Find where the given text appears and provide that cell's center as [X, Y] coordinate. 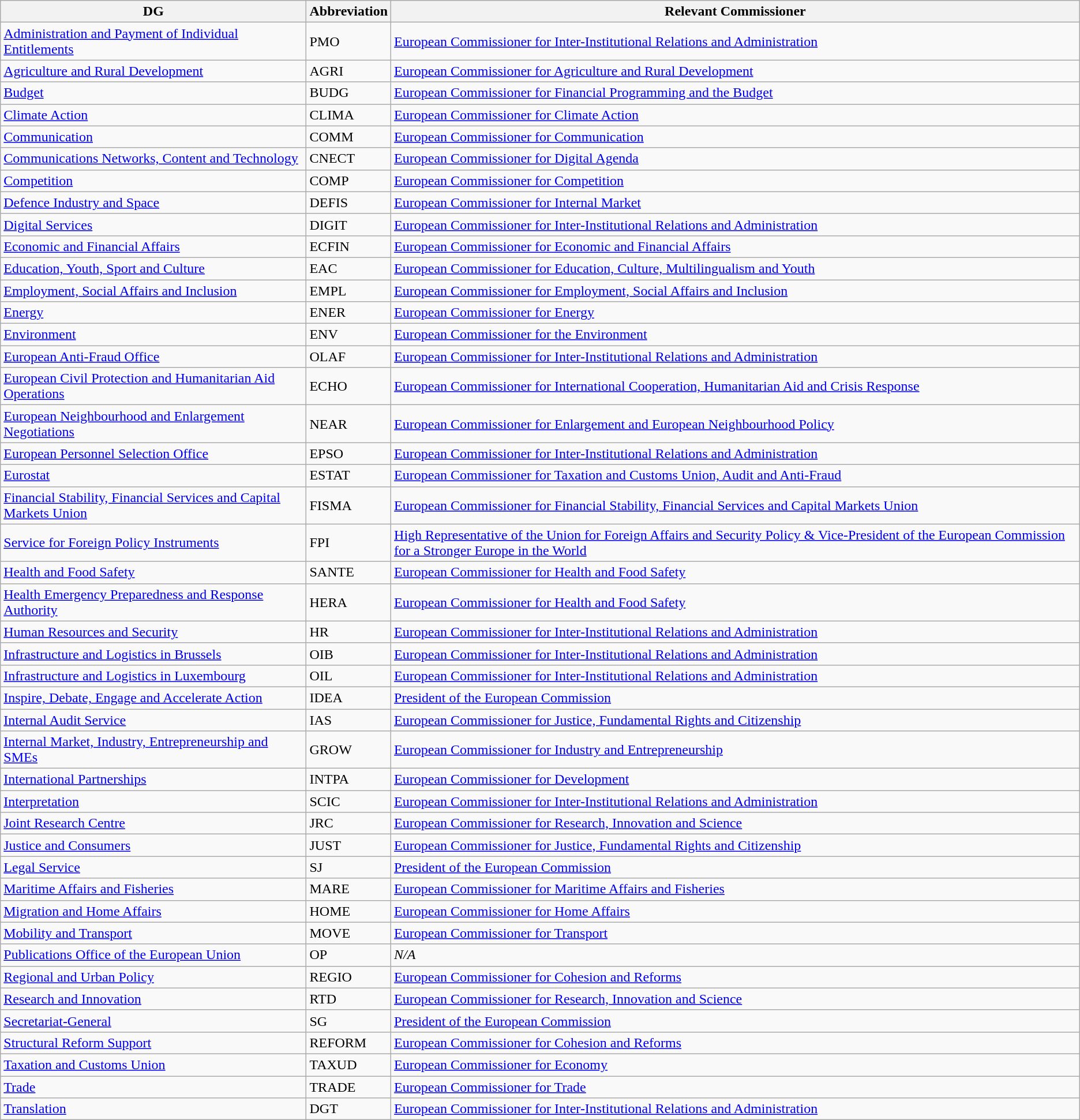
Climate Action [153, 115]
CLIMA [348, 115]
COMM [348, 137]
Agriculture and Rural Development [153, 71]
Health and Food Safety [153, 572]
European Commissioner for Economic and Financial Affairs [736, 246]
Infrastructure and Logistics in Brussels [153, 654]
European Commissioner for Financial Stability, Financial Services and Capital Markets Union [736, 505]
Interpretation [153, 801]
Competition [153, 181]
Joint Research Centre [153, 823]
JRC [348, 823]
European Commissioner for Internal Market [736, 203]
Publications Office of the European Union [153, 955]
OIL [348, 676]
TAXUD [348, 1065]
IDEA [348, 698]
ESTAT [348, 475]
European Neighbourhood and Enlargement Negotiations [153, 424]
Migration and Home Affairs [153, 911]
Digital Services [153, 224]
REGIO [348, 977]
European Commissioner for Transport [736, 933]
Abbreviation [348, 12]
INTPA [348, 780]
Secretariat-General [153, 1021]
European Commissioner for Climate Action [736, 115]
European Civil Protection and Humanitarian Aid Operations [153, 387]
Research and Innovation [153, 999]
SJ [348, 867]
TRADE [348, 1087]
European Commissioner for Digital Agenda [736, 159]
Taxation and Customs Union [153, 1065]
European Commissioner for Communication [736, 137]
FISMA [348, 505]
Relevant Commissioner [736, 12]
Economic and Financial Affairs [153, 246]
MARE [348, 889]
Regional and Urban Policy [153, 977]
BUDG [348, 93]
Structural Reform Support [153, 1043]
Inspire, Debate, Engage and Accelerate Action [153, 698]
Communications Networks, Content and Technology [153, 159]
Employment, Social Affairs and Inclusion [153, 290]
European Anti-Fraud Office [153, 357]
DGT [348, 1109]
AGRI [348, 71]
REFORM [348, 1043]
Financial Stability, Financial Services and Capital Markets Union [153, 505]
ENER [348, 313]
OIB [348, 654]
ENV [348, 335]
European Commissioner for Trade [736, 1087]
European Commissioner for Employment, Social Affairs and Inclusion [736, 290]
OP [348, 955]
HOME [348, 911]
NEAR [348, 424]
IAS [348, 720]
OLAF [348, 357]
Communication [153, 137]
HR [348, 632]
Eurostat [153, 475]
Budget [153, 93]
Mobility and Transport [153, 933]
DEFIS [348, 203]
European Commissioner for Taxation and Customs Union, Audit and Anti-Fraud [736, 475]
Internal Audit Service [153, 720]
N/A [736, 955]
DIGIT [348, 224]
EPSO [348, 454]
SCIC [348, 801]
European Commissioner for Enlargement and European Neighbourhood Policy [736, 424]
DG [153, 12]
SG [348, 1021]
HERA [348, 602]
EAC [348, 268]
International Partnerships [153, 780]
European Commissioner for Energy [736, 313]
European Commissioner for Maritime Affairs and Fisheries [736, 889]
European Commissioner for Education, Culture, Multilingualism and Youth [736, 268]
ECHO [348, 387]
European Commissioner for Agriculture and Rural Development [736, 71]
COMP [348, 181]
European Personnel Selection Office [153, 454]
Education, Youth, Sport and Culture [153, 268]
Energy [153, 313]
European Commissioner for International Cooperation, Humanitarian Aid and Crisis Response [736, 387]
GROW [348, 750]
European Commissioner for Economy [736, 1065]
Legal Service [153, 867]
Human Resources and Security [153, 632]
Trade [153, 1087]
European Commissioner for Competition [736, 181]
Maritime Affairs and Fisheries [153, 889]
Administration and Payment of Individual Entitlements [153, 42]
Internal Market, Industry, Entrepreneurship and SMEs [153, 750]
JUST [348, 845]
Justice and Consumers [153, 845]
RTD [348, 999]
Translation [153, 1109]
CNECT [348, 159]
SANTE [348, 572]
European Commissioner for Industry and Entrepreneurship [736, 750]
FPI [348, 542]
European Commissioner for Financial Programming and the Budget [736, 93]
European Commissioner for Development [736, 780]
ECFIN [348, 246]
Environment [153, 335]
Service for Foreign Policy Instruments [153, 542]
MOVE [348, 933]
Health Emergency Preparedness and Response Authority [153, 602]
PMO [348, 42]
Defence Industry and Space [153, 203]
European Commissioner for Home Affairs [736, 911]
EMPL [348, 290]
European Commissioner for the Environment [736, 335]
Infrastructure and Logistics in Luxembourg [153, 676]
